Scan for the cell matching the given text and deliver its (x, y) coordinate at center. 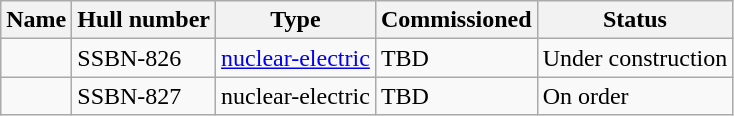
Under construction (635, 58)
Hull number (144, 20)
Name (36, 20)
SSBN-826 (144, 58)
Status (635, 20)
Type (296, 20)
On order (635, 96)
SSBN-827 (144, 96)
Commissioned (456, 20)
